Identify which cell holds the provided text, then report its (x, y) central coordinate. 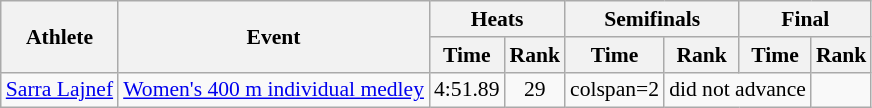
Final (805, 19)
4:51.89 (466, 90)
colspan=2 (614, 90)
Athlete (60, 36)
29 (534, 90)
did not advance (738, 90)
Heats (497, 19)
Semifinals (652, 19)
Women's 400 m individual medley (274, 90)
Event (274, 36)
Sarra Lajnef (60, 90)
